Search for the cell housing the specified text and yield its (X, Y) center coordinate. 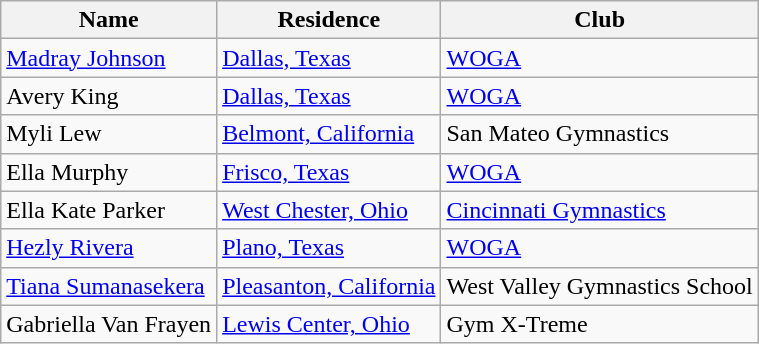
West Valley Gymnastics School (600, 286)
Name (109, 20)
Belmont, California (329, 134)
Myli Lew (109, 134)
Frisco, Texas (329, 172)
Gabriella Van Frayen (109, 324)
West Chester, Ohio (329, 210)
San Mateo Gymnastics (600, 134)
Ella Kate Parker (109, 210)
Avery King (109, 96)
Gym X-Treme (600, 324)
Cincinnati Gymnastics (600, 210)
Ella Murphy (109, 172)
Plano, Texas (329, 248)
Pleasanton, California (329, 286)
Hezly Rivera (109, 248)
Tiana Sumanasekera (109, 286)
Lewis Center, Ohio (329, 324)
Residence (329, 20)
Madray Johnson (109, 58)
Club (600, 20)
